Determine the [X, Y] coordinate at the center of the cell enclosing the given text.  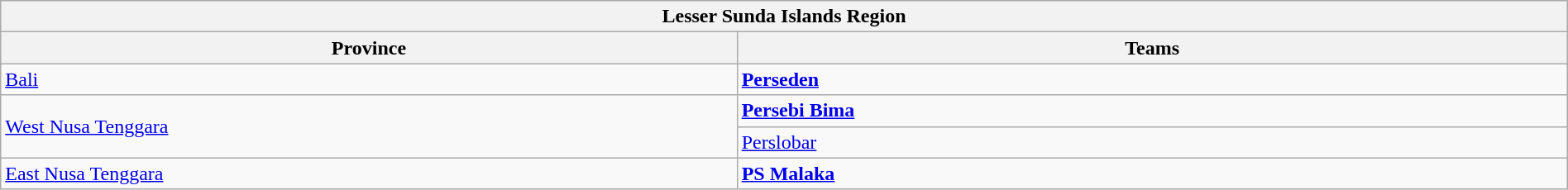
Perseden [1152, 79]
Lesser Sunda Islands Region [784, 17]
Province [369, 48]
Bali [369, 79]
Perslobar [1152, 142]
Teams [1152, 48]
West Nusa Tenggara [369, 126]
East Nusa Tenggara [369, 173]
PS Malaka [1152, 173]
Persebi Bima [1152, 111]
